For the text-containing cell, return its midpoint in (x, y) coordinate format. 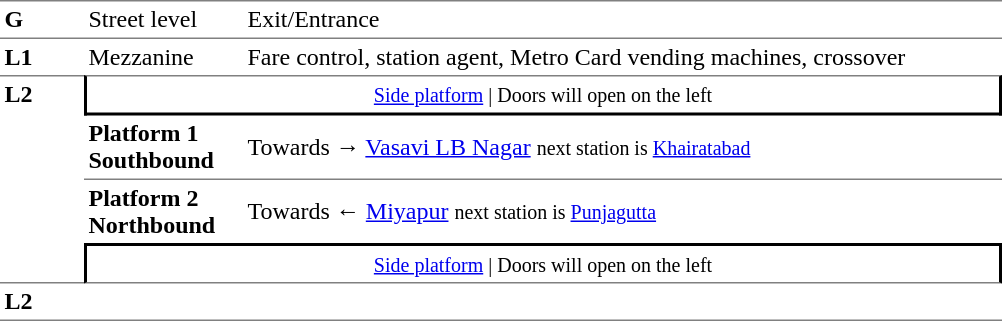
Towards → Vasavi LB Nagar next station is Khairatabad (622, 148)
Street level (164, 20)
Platform 2Northbound (164, 212)
Towards ← Miyapur next station is Punjagutta (622, 212)
G (42, 20)
Exit/Entrance (622, 20)
Platform 1Southbound (164, 148)
L1 (42, 57)
Mezzanine (164, 57)
Fare control, station agent, Metro Card vending machines, crossover (622, 57)
L2 (42, 179)
